Search for the cell housing the specified text and yield its (x, y) center coordinate. 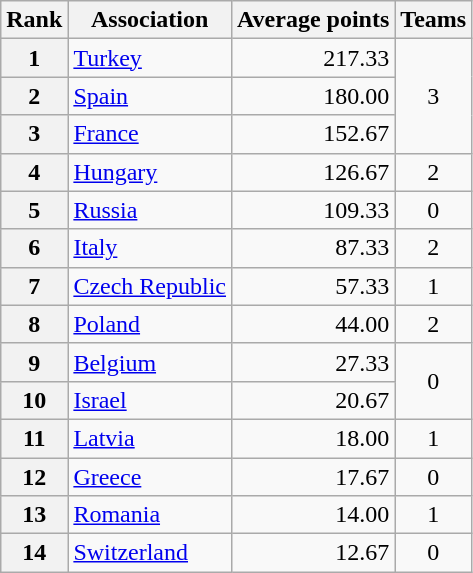
10 (34, 400)
Spain (150, 96)
Russia (150, 210)
Rank (34, 20)
Israel (150, 400)
57.33 (314, 286)
27.33 (314, 362)
14.00 (314, 515)
126.67 (314, 172)
4 (34, 172)
20.67 (314, 400)
Greece (150, 477)
217.33 (314, 58)
8 (34, 324)
18.00 (314, 438)
13 (34, 515)
Czech Republic (150, 286)
Latvia (150, 438)
6 (34, 248)
109.33 (314, 210)
Romania (150, 515)
44.00 (314, 324)
Belgium (150, 362)
France (150, 134)
Teams (434, 20)
12 (34, 477)
Poland (150, 324)
Hungary (150, 172)
Turkey (150, 58)
180.00 (314, 96)
Average points (314, 20)
Italy (150, 248)
5 (34, 210)
7 (34, 286)
12.67 (314, 553)
Switzerland (150, 553)
87.33 (314, 248)
9 (34, 362)
152.67 (314, 134)
14 (34, 553)
11 (34, 438)
Association (150, 20)
17.67 (314, 477)
